Determine the (X, Y) coordinate at the center of the cell enclosing the given text.  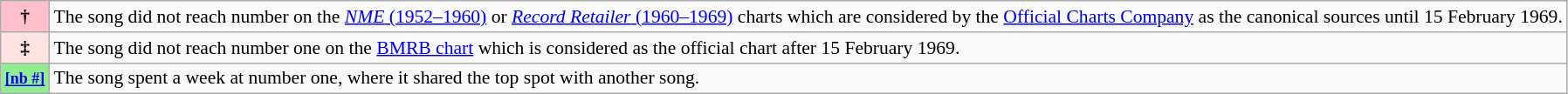
† (25, 17)
[nb #] (25, 78)
‡ (25, 48)
The song spent a week at number one, where it shared the top spot with another song. (808, 78)
The song did not reach number one on the BMRB chart which is considered as the official chart after 15 February 1969. (808, 48)
